Determine the [x, y] coordinate at the center of the cell enclosing the given text.  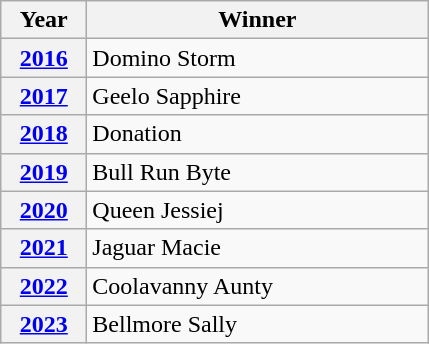
2020 [44, 210]
2016 [44, 58]
Jaguar Macie [258, 248]
Donation [258, 134]
Coolavanny Aunty [258, 286]
2017 [44, 96]
2021 [44, 248]
2023 [44, 324]
Geelo Sapphire [258, 96]
2022 [44, 286]
Domino Storm [258, 58]
Queen Jessiej [258, 210]
Winner [258, 20]
Bellmore Sally [258, 324]
2018 [44, 134]
Year [44, 20]
2019 [44, 172]
Bull Run Byte [258, 172]
